Find where the given text appears and provide that cell's center as (X, Y) coordinate. 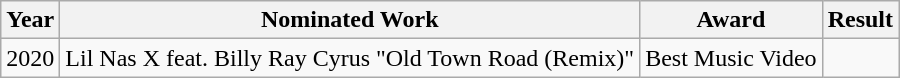
Nominated Work (350, 20)
Lil Nas X feat. Billy Ray Cyrus "Old Town Road (Remix)" (350, 58)
Award (732, 20)
Best Music Video (732, 58)
Result (860, 20)
2020 (30, 58)
Year (30, 20)
